Pinpoint the cell where the given text exists, returning its (X, Y) midpoint coordinate. 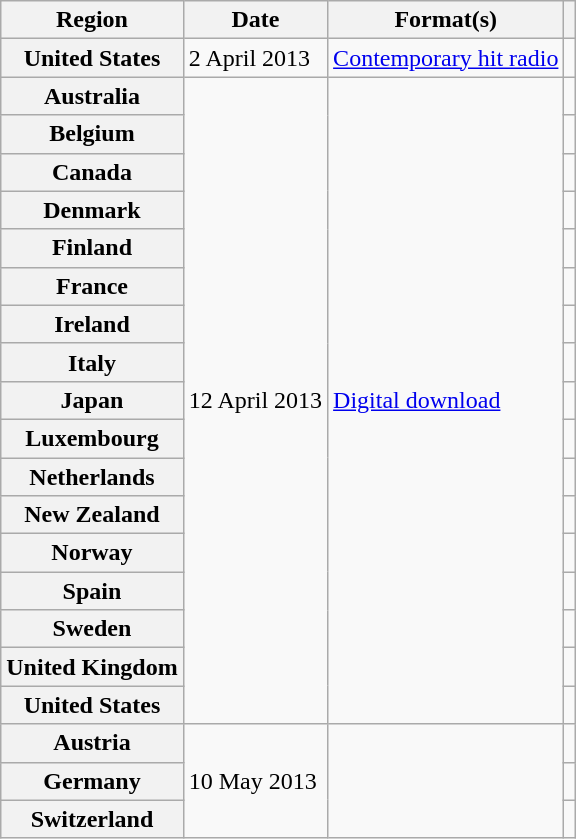
12 April 2013 (255, 400)
Sweden (92, 629)
Denmark (92, 210)
Finland (92, 248)
France (92, 286)
Germany (92, 781)
Switzerland (92, 819)
Luxembourg (92, 438)
Italy (92, 362)
Japan (92, 400)
Date (255, 20)
Belgium (92, 134)
Canada (92, 172)
United Kingdom (92, 667)
Region (92, 20)
Norway (92, 553)
New Zealand (92, 515)
2 April 2013 (255, 58)
Format(s) (446, 20)
Australia (92, 96)
Contemporary hit radio (446, 58)
Digital download (446, 400)
Ireland (92, 324)
10 May 2013 (255, 781)
Austria (92, 743)
Spain (92, 591)
Netherlands (92, 477)
